Determine the [x, y] coordinate at the center of the cell enclosing the given text.  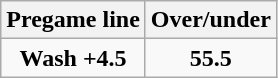
Wash +4.5 [74, 58]
Over/under [210, 20]
55.5 [210, 58]
Pregame line [74, 20]
